Scan for the cell matching the given text and deliver its (x, y) coordinate at center. 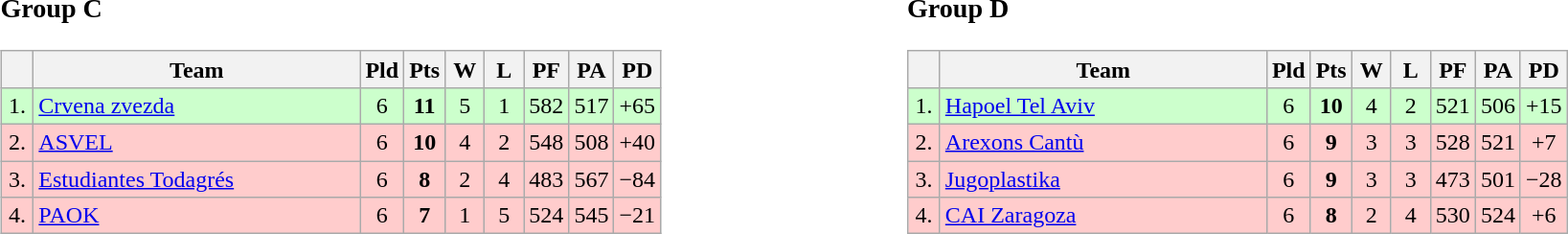
ASVEL (197, 143)
567 (592, 179)
+7 (1544, 143)
473 (1452, 179)
501 (1498, 179)
528 (1452, 143)
530 (1452, 216)
−84 (638, 179)
Jugoplastika (1103, 179)
Hapoel Tel Aviv (1103, 105)
CAI Zaragoza (1103, 216)
Crvena zvezda (197, 105)
7 (425, 216)
582 (546, 105)
517 (592, 105)
548 (546, 143)
11 (425, 105)
Arexons Cantù (1103, 143)
545 (592, 216)
−28 (1544, 179)
+65 (638, 105)
Estudiantes Todagrés (197, 179)
+40 (638, 143)
483 (546, 179)
+6 (1544, 216)
−21 (638, 216)
PAOK (197, 216)
+15 (1544, 105)
508 (592, 143)
506 (1498, 105)
